Detect which cell encompasses the target text, then output its (x, y) center coordinate. 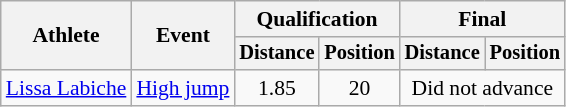
High jump (182, 88)
Qualification (316, 19)
Lissa Labiche (66, 88)
Did not advance (482, 88)
20 (359, 88)
1.85 (276, 88)
Event (182, 36)
Final (482, 19)
Athlete (66, 36)
